Scan for the cell matching the given text and deliver its [x, y] coordinate at center. 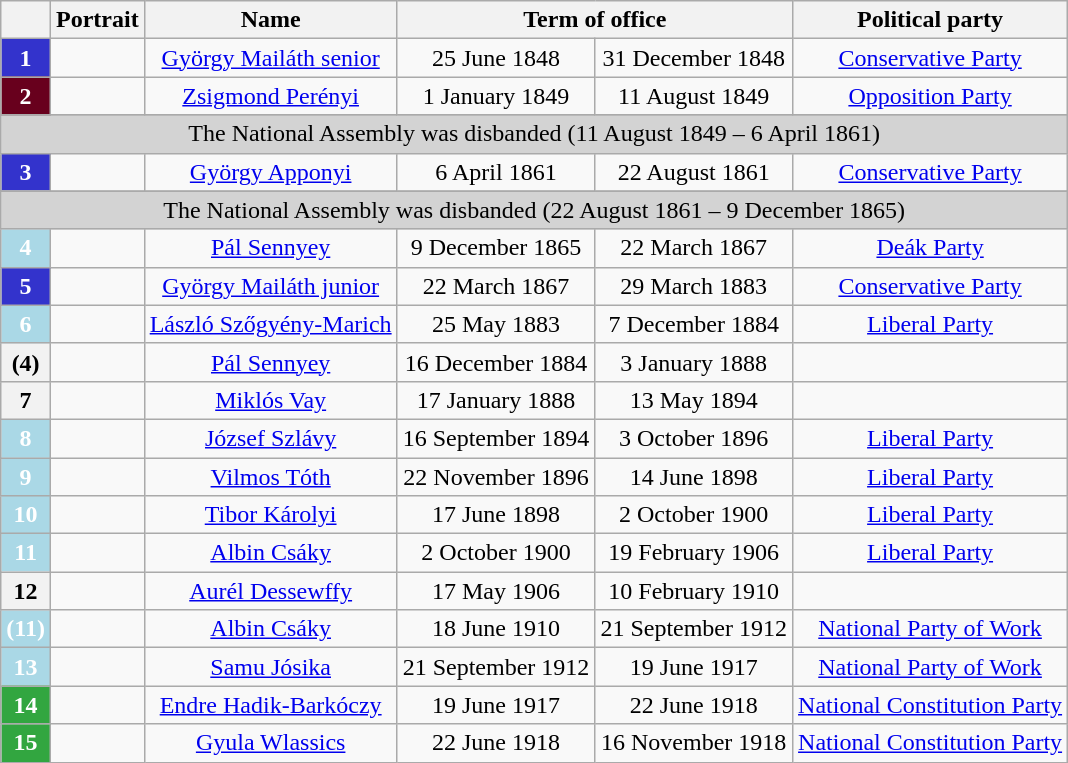
18 June 1910 [496, 629]
Name [270, 20]
13 May 1894 [694, 400]
Samu Jósika [270, 667]
László Szőgyény-Marich [270, 324]
11 August 1849 [694, 96]
10 [26, 515]
Political party [930, 20]
8 [26, 438]
13 [26, 667]
16 December 1884 [496, 362]
6 [26, 324]
(11) [26, 629]
1 [26, 58]
9 [26, 477]
Deák Party [930, 248]
3 [26, 172]
10 February 1910 [694, 591]
György Mailáth junior [270, 286]
Gyula Wlassics [270, 743]
2 [26, 96]
9 December 1865 [496, 248]
17 May 1906 [496, 591]
29 March 1883 [694, 286]
22 November 1896 [496, 477]
19 February 1906 [694, 553]
Endre Hadik-Barkóczy [270, 705]
4 [26, 248]
1 January 1849 [496, 96]
7 December 1884 [694, 324]
16 September 1894 [496, 438]
József Szlávy [270, 438]
17 January 1888 [496, 400]
(4) [26, 362]
Miklós Vay [270, 400]
14 [26, 705]
Portrait [97, 20]
22 August 1861 [694, 172]
12 [26, 591]
6 April 1861 [496, 172]
György Mailáth senior [270, 58]
25 May 1883 [496, 324]
Vilmos Tóth [270, 477]
7 [26, 400]
3 October 1896 [694, 438]
Tibor Károlyi [270, 515]
The National Assembly was disbanded (22 August 1861 – 9 December 1865) [534, 210]
14 June 1898 [694, 477]
Term of office [594, 20]
Opposition Party [930, 96]
György Apponyi [270, 172]
3 January 1888 [694, 362]
11 [26, 553]
17 June 1898 [496, 515]
16 November 1918 [694, 743]
Aurél Dessewffy [270, 591]
31 December 1848 [694, 58]
25 June 1848 [496, 58]
Zsigmond Perényi [270, 96]
15 [26, 743]
5 [26, 286]
The National Assembly was disbanded (11 August 1849 – 6 April 1861) [534, 134]
